Scan for the cell matching the given text and deliver its [X, Y] coordinate at center. 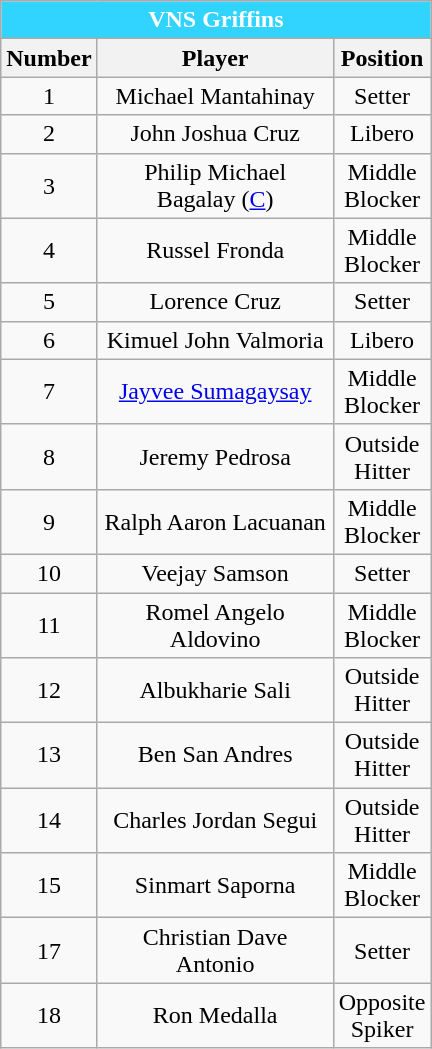
1 [49, 96]
Opposite Spiker [382, 1016]
11 [49, 624]
7 [49, 392]
Ralph Aaron Lacuanan [215, 522]
Lorence Cruz [215, 302]
Player [215, 58]
Ron Medalla [215, 1016]
Sinmart Saporna [215, 886]
4 [49, 250]
Christian Dave Antonio [215, 950]
17 [49, 950]
10 [49, 573]
Veejay Samson [215, 573]
Philip Michael Bagalay (C) [215, 186]
Kimuel John Valmoria [215, 340]
Romel Angelo Aldovino [215, 624]
6 [49, 340]
15 [49, 886]
Albukharie Sali [215, 690]
18 [49, 1016]
Jayvee Sumagaysay [215, 392]
Number [49, 58]
John Joshua Cruz [215, 134]
Charles Jordan Segui [215, 820]
VNS Griffins [216, 20]
Position [382, 58]
Michael Mantahinay [215, 96]
8 [49, 456]
3 [49, 186]
2 [49, 134]
9 [49, 522]
Russel Fronda [215, 250]
5 [49, 302]
14 [49, 820]
Jeremy Pedrosa [215, 456]
Ben San Andres [215, 756]
12 [49, 690]
13 [49, 756]
